Provide the [X, Y] coordinate of the cell's center where the given text is located.  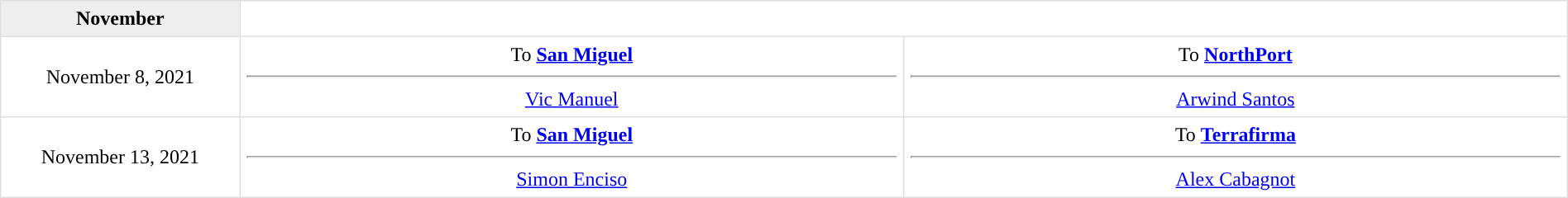
November 13, 2021 [121, 158]
To San MiguelVic Manuel [572, 77]
To San MiguelSimon Enciso [572, 158]
November [121, 19]
November 8, 2021 [121, 77]
To NorthPortArwind Santos [1236, 77]
To TerrafirmaAlex Cabagnot [1236, 158]
